Search for the cell housing the specified text and yield its [X, Y] center coordinate. 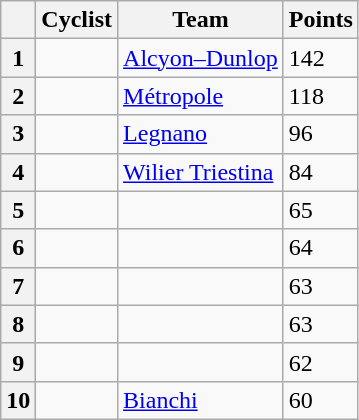
Wilier Triestina [201, 172]
Team [201, 20]
Métropole [201, 96]
4 [18, 172]
Cyclist [77, 20]
1 [18, 58]
62 [320, 362]
6 [18, 248]
9 [18, 362]
60 [320, 400]
Bianchi [201, 400]
142 [320, 58]
10 [18, 400]
84 [320, 172]
Legnano [201, 134]
3 [18, 134]
7 [18, 286]
118 [320, 96]
96 [320, 134]
Points [320, 20]
65 [320, 210]
8 [18, 324]
2 [18, 96]
5 [18, 210]
64 [320, 248]
Alcyon–Dunlop [201, 58]
